Determine the (X, Y) coordinate at the center of the cell enclosing the given text.  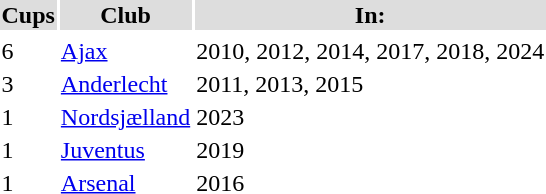
Ajax (125, 51)
6 (28, 51)
In: (370, 15)
2023 (370, 117)
Nordsjælland (125, 117)
3 (28, 84)
Club (125, 15)
Juventus (125, 150)
Anderlecht (125, 84)
Cups (28, 15)
2010, 2012, 2014, 2017, 2018, 2024 (370, 51)
2011, 2013, 2015 (370, 84)
2019 (370, 150)
